Identify which cell holds the provided text, then report its (X, Y) central coordinate. 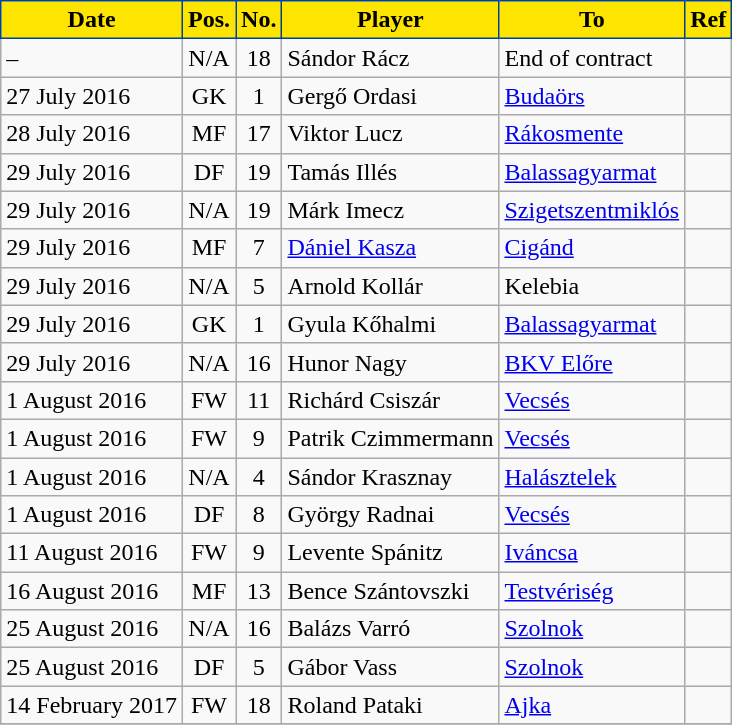
Budaörs (592, 96)
11 (259, 400)
28 July 2016 (92, 134)
Sándor Krasznay (390, 477)
Ref (708, 20)
Szigetszentmiklós (592, 210)
Date (92, 20)
Hunor Nagy (390, 362)
Gergő Ordasi (390, 96)
Bence Szántovszki (390, 591)
Ajka (592, 705)
11 August 2016 (92, 553)
Richárd Csiszár (390, 400)
No. (259, 20)
Tamás Illés (390, 172)
György Radnai (390, 515)
Rákosmente (592, 134)
4 (259, 477)
17 (259, 134)
Gyula Kőhalmi (390, 324)
Viktor Lucz (390, 134)
Gábor Vass (390, 667)
27 July 2016 (92, 96)
Halásztelek (592, 477)
Player (390, 20)
8 (259, 515)
Dániel Kasza (390, 248)
BKV Előre (592, 362)
To (592, 20)
16 August 2016 (92, 591)
Patrik Czimmermann (390, 438)
Levente Spánitz (390, 553)
Iváncsa (592, 553)
Pos. (208, 20)
Testvériség (592, 591)
Sándor Rácz (390, 58)
13 (259, 591)
– (92, 58)
Kelebia (592, 286)
7 (259, 248)
Roland Pataki (390, 705)
14 February 2017 (92, 705)
Balázs Varró (390, 629)
Márk Imecz (390, 210)
Arnold Kollár (390, 286)
Cigánd (592, 248)
End of contract (592, 58)
